Provide the [x, y] coordinate of the cell's center where the given text is located.  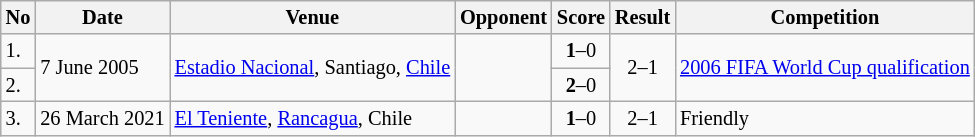
Venue [312, 17]
Opponent [504, 17]
El Teniente, Rancagua, Chile [312, 118]
Estadio Nacional, Santiago, Chile [312, 68]
2006 FIFA World Cup qualification [825, 68]
26 March 2021 [102, 118]
Competition [825, 17]
7 June 2005 [102, 68]
1. [18, 51]
No [18, 17]
2. [18, 85]
Date [102, 17]
Result [642, 17]
Score [581, 17]
Friendly [825, 118]
2–0 [581, 85]
3. [18, 118]
